Determine the (x, y) coordinate at the center of the cell enclosing the given text.  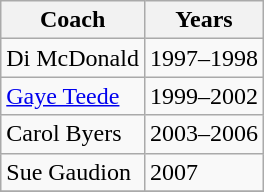
Years (204, 20)
Coach (73, 20)
2003–2006 (204, 134)
Di McDonald (73, 58)
1997–1998 (204, 58)
Carol Byers (73, 134)
Gaye Teede (73, 96)
Sue Gaudion (73, 172)
1999–2002 (204, 96)
2007 (204, 172)
